For the text-containing cell, return its midpoint in [x, y] coordinate format. 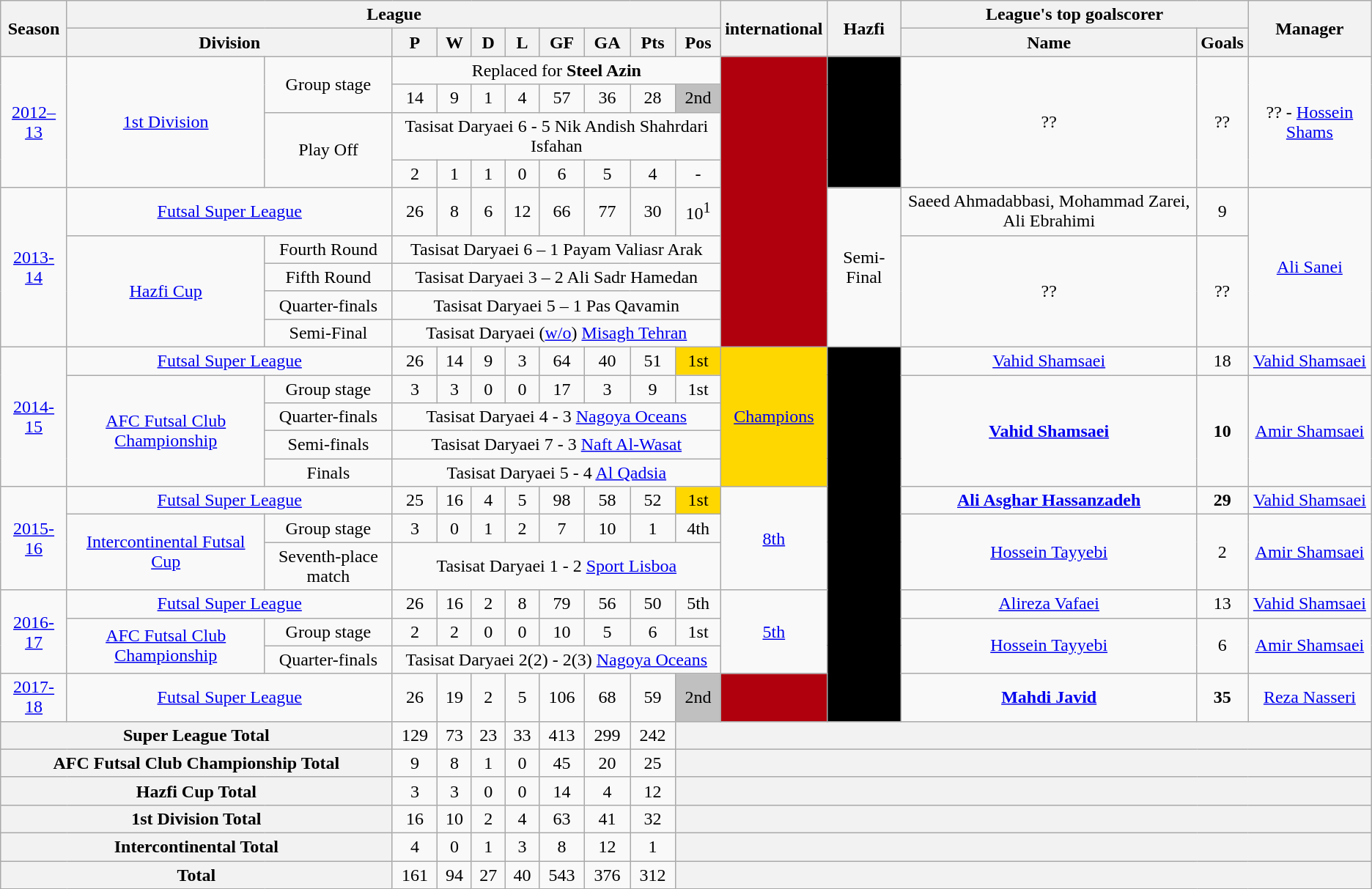
Hazfi Cup Total [196, 791]
GF [562, 43]
19 [454, 698]
1st Division [166, 122]
30 [653, 211]
18 [1222, 361]
Play Off [328, 150]
2016-17 [34, 632]
2015-16 [34, 538]
376 [608, 874]
299 [608, 735]
Tasisat Daryaei 6 - 5 Nik Andish Shahrdari Isfahan [557, 136]
international [774, 29]
Name [1050, 43]
Tasisat Daryaei 5 - 4 Al Qadsia [557, 473]
36 [608, 98]
Reza Nasseri [1309, 698]
W [454, 43]
106 [562, 698]
51 [653, 361]
Tasisat Daryaei 7 - 3 Naft Al-Wasat [557, 445]
33 [522, 735]
GA [608, 43]
Tasisat Daryaei 6 – 1 Payam Valiasr Arak [557, 249]
Total [196, 874]
League [394, 15]
Manager [1309, 29]
2014-15 [34, 416]
Intercontinental Total [196, 846]
28 [653, 98]
Ali Asghar Hassanzadeh [1050, 501]
L [522, 43]
Tasisat Daryaei 1 - 2 Sport Lisboa [557, 566]
Mahdi Javid [1050, 698]
D [488, 43]
98 [562, 501]
Hazfi Cup [166, 291]
?? - Hossein Shams [1309, 122]
AFC Futsal Club Championship Total [196, 763]
Fifth Round [328, 277]
20 [608, 763]
41 [608, 819]
101 [698, 211]
13 [1222, 604]
77 [608, 211]
Goals [1222, 43]
Semi-finals [328, 445]
Division [229, 43]
Tasisat Daryaei 2(2) - 2(3) Nagoya Oceans [557, 660]
59 [653, 698]
242 [653, 735]
543 [562, 874]
7 [562, 528]
68 [608, 698]
Pts [653, 43]
Tasisat Daryaei 5 – 1 Pas Qavamin [557, 305]
23 [488, 735]
64 [562, 361]
2012–13 [34, 122]
45 [562, 763]
Tasisat Daryaei 4 - 3 Nagoya Oceans [557, 417]
Intercontinental Futsal Cup [166, 553]
79 [562, 604]
312 [653, 874]
Fourth Round [328, 249]
Pos [698, 43]
66 [562, 211]
Champions [774, 416]
Saeed Ahmadabbasi, Mohammad Zarei, Ali Ebrahimi [1050, 211]
94 [454, 874]
2017-18 [34, 698]
Super League Total [196, 735]
413 [562, 735]
1st Division Total [196, 819]
Replaced for Steel Azin [557, 70]
63 [562, 819]
35 [1222, 698]
17 [562, 389]
Hazfi [864, 29]
- [698, 174]
Seventh-place match [328, 566]
52 [653, 501]
League's top goalscorer [1074, 15]
Alireza Vafaei [1050, 604]
2013-14 [34, 267]
57 [562, 98]
27 [488, 874]
161 [415, 874]
4th [698, 528]
56 [608, 604]
129 [415, 735]
8th [774, 538]
Finals [328, 473]
50 [653, 604]
32 [653, 819]
P [415, 43]
73 [454, 735]
Ali Sanei [1309, 267]
29 [1222, 501]
Season [34, 29]
Tasisat Daryaei 3 – 2 Ali Sadr Hamedan [557, 277]
58 [608, 501]
Tasisat Daryaei (w/o) Misagh Tehran [557, 333]
